Identify which cell holds the provided text, then report its (x, y) central coordinate. 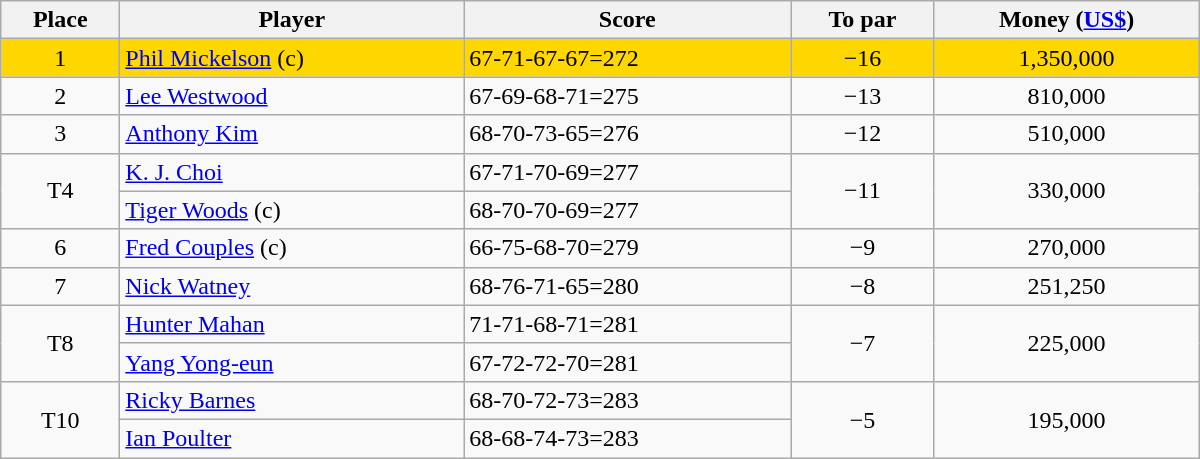
−13 (862, 96)
Hunter Mahan (292, 324)
67-69-68-71=275 (628, 96)
−8 (862, 286)
Yang Yong-eun (292, 362)
Place (60, 20)
68-70-72-73=283 (628, 400)
Nick Watney (292, 286)
Phil Mickelson (c) (292, 58)
270,000 (1066, 248)
−12 (862, 134)
7 (60, 286)
67-72-72-70=281 (628, 362)
Player (292, 20)
251,250 (1066, 286)
510,000 (1066, 134)
−7 (862, 343)
1,350,000 (1066, 58)
66-75-68-70=279 (628, 248)
330,000 (1066, 191)
810,000 (1066, 96)
To par (862, 20)
T4 (60, 191)
−11 (862, 191)
−9 (862, 248)
Money (US$) (1066, 20)
Lee Westwood (292, 96)
K. J. Choi (292, 172)
195,000 (1066, 419)
68-76-71-65=280 (628, 286)
68-70-73-65=276 (628, 134)
Score (628, 20)
6 (60, 248)
Ricky Barnes (292, 400)
T8 (60, 343)
T10 (60, 419)
68-70-70-69=277 (628, 210)
68-68-74-73=283 (628, 438)
Anthony Kim (292, 134)
1 (60, 58)
Fred Couples (c) (292, 248)
67-71-70-69=277 (628, 172)
67-71-67-67=272 (628, 58)
2 (60, 96)
225,000 (1066, 343)
−5 (862, 419)
Ian Poulter (292, 438)
3 (60, 134)
−16 (862, 58)
Tiger Woods (c) (292, 210)
71-71-68-71=281 (628, 324)
